Pinpoint the cell where the given text exists, returning its [X, Y] midpoint coordinate. 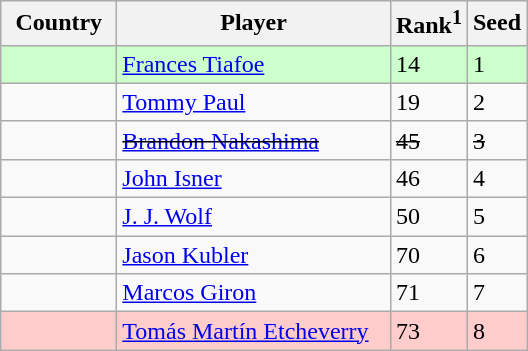
7 [496, 293]
5 [496, 217]
Rank1 [428, 24]
Jason Kubler [254, 255]
2 [496, 102]
8 [496, 331]
71 [428, 293]
J. J. Wolf [254, 217]
19 [428, 102]
1 [496, 64]
70 [428, 255]
4 [496, 178]
73 [428, 331]
Country [59, 24]
46 [428, 178]
Frances Tiafoe [254, 64]
Seed [496, 24]
45 [428, 140]
Brandon Nakashima [254, 140]
3 [496, 140]
Tommy Paul [254, 102]
6 [496, 255]
Tomás Martín Etcheverry [254, 331]
14 [428, 64]
Player [254, 24]
Marcos Giron [254, 293]
50 [428, 217]
John Isner [254, 178]
